Return the [x, y] coordinate for the center point of the cell that contains the specified text.  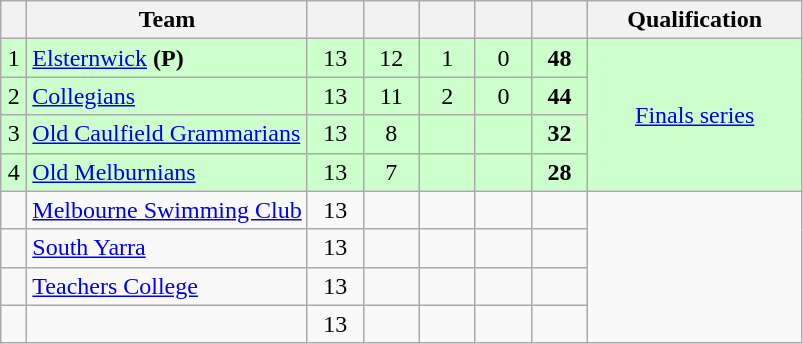
28 [559, 172]
32 [559, 134]
12 [391, 58]
7 [391, 172]
44 [559, 96]
Qualification [695, 20]
8 [391, 134]
4 [14, 172]
Old Caulfield Grammarians [167, 134]
Elsternwick (P) [167, 58]
Finals series [695, 115]
Collegians [167, 96]
South Yarra [167, 248]
11 [391, 96]
Teachers College [167, 286]
Melbourne Swimming Club [167, 210]
Team [167, 20]
48 [559, 58]
3 [14, 134]
Old Melburnians [167, 172]
